Scan for the cell matching the given text and deliver its [x, y] coordinate at center. 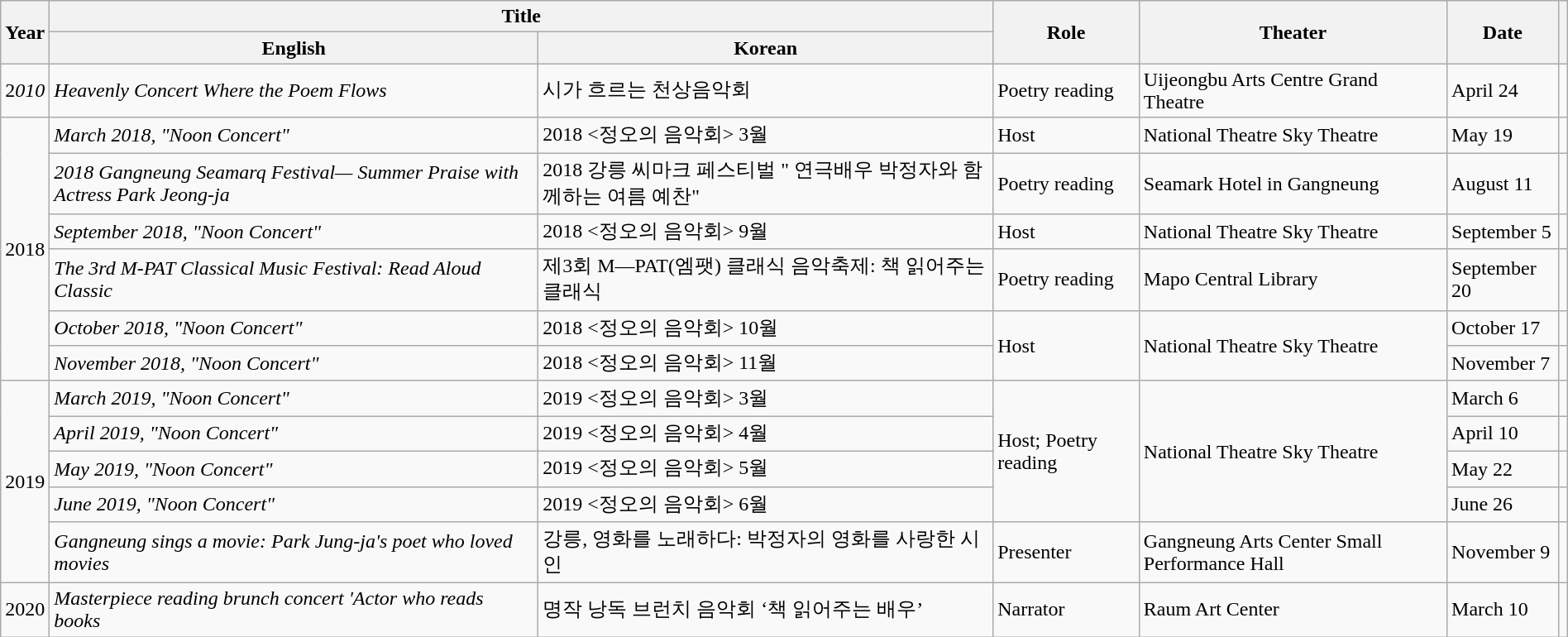
Gangneung Arts Center Small Performance Hall [1293, 553]
October 2018, "Noon Concert" [294, 328]
2018 <정오의 음악회> 11월 [766, 364]
2019 <정오의 음악회> 3월 [766, 399]
April 24 [1503, 91]
2018 Gangneung Seamarq Festival— Summer Praise with Actress Park Jeong-ja [294, 183]
June 26 [1503, 505]
2010 [25, 91]
2018 <정오의 음악회> 9월 [766, 232]
2019 [25, 481]
Narrator [1067, 611]
November 9 [1503, 553]
Host; Poetry reading [1067, 451]
May 22 [1503, 468]
Korean [766, 48]
명작 낭독 브런치 음악회 ‘책 읽어주는 배우’ [766, 611]
강릉, 영화를 노래하다: 박정자의 영화를 사랑한 시인 [766, 553]
2019 <정오의 음악회> 6월 [766, 505]
August 11 [1503, 183]
Raum Art Center [1293, 611]
November 2018, "Noon Concert" [294, 364]
2020 [25, 611]
October 17 [1503, 328]
Date [1503, 32]
March 6 [1503, 399]
September 20 [1503, 280]
2019 <정오의 음악회> 4월 [766, 433]
Masterpiece reading brunch concert 'Actor who reads books [294, 611]
May 2019, "Noon Concert" [294, 468]
September 5 [1503, 232]
2018 [25, 249]
April 10 [1503, 433]
Role [1067, 32]
The 3rd M-PAT Classical Music Festival: Read Aloud Classic [294, 280]
May 19 [1503, 136]
September 2018, "Noon Concert" [294, 232]
2018 <정오의 음악회> 10월 [766, 328]
Year [25, 32]
Theater [1293, 32]
March 2018, "Noon Concert" [294, 136]
June 2019, "Noon Concert" [294, 505]
2018 강릉 씨마크 페스티벌 " 연극배우 박정자와 함께하는 여름 예찬" [766, 183]
Gangneung sings a movie: Park Jung-ja's poet who loved movies [294, 553]
March 2019, "Noon Concert" [294, 399]
Presenter [1067, 553]
Title [521, 17]
2019 <정오의 음악회> 5월 [766, 468]
April 2019, "Noon Concert" [294, 433]
Heavenly Concert Where the Poem Flows [294, 91]
English [294, 48]
Seamark Hotel in Gangneung [1293, 183]
March 10 [1503, 611]
November 7 [1503, 364]
Uijeongbu Arts Centre Grand Theatre [1293, 91]
2018 <정오의 음악회> 3월 [766, 136]
시가 흐르는 천상음악회 [766, 91]
제3회 M―PAT(엠팻) 클래식 음악축제: 책 읽어주는 클래식 [766, 280]
Mapo Central Library [1293, 280]
